Capture the cell that displays the provided text and extract its [x, y] central coordinate. 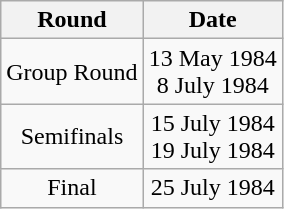
13 May 19848 July 1984 [212, 72]
Final [72, 188]
25 July 1984 [212, 188]
Group Round [72, 72]
Semifinals [72, 136]
Date [212, 20]
Round [72, 20]
15 July 198419 July 1984 [212, 136]
